Detect which cell encompasses the target text, then output its (X, Y) center coordinate. 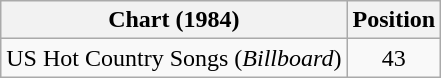
43 (394, 58)
Position (394, 20)
Chart (1984) (174, 20)
US Hot Country Songs (Billboard) (174, 58)
